From the cell containing the given text, extract its center point as [X, Y] coordinate. 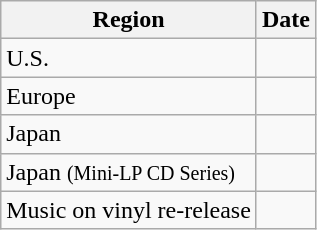
Region [129, 20]
U.S. [129, 58]
Japan (Mini-LP CD Series) [129, 172]
Europe [129, 96]
Music on vinyl re-release [129, 210]
Japan [129, 134]
Date [286, 20]
